Find where the given text appears and provide that cell's center as (X, Y) coordinate. 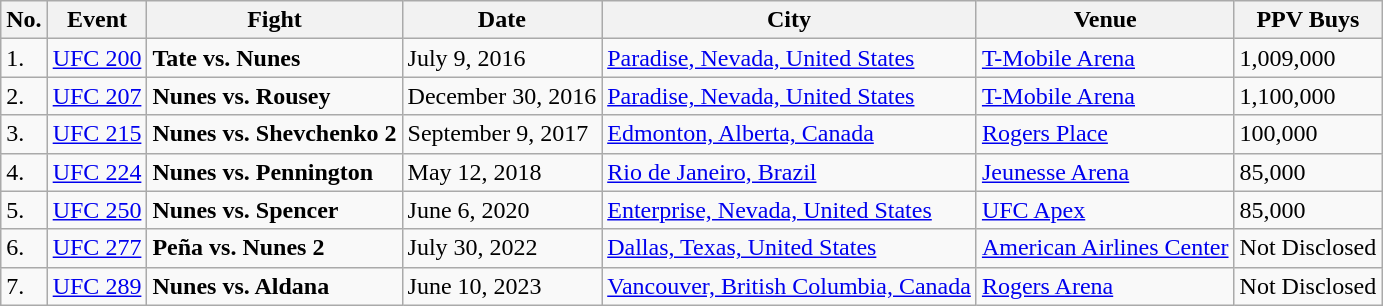
July 9, 2016 (502, 58)
7. (24, 286)
1,009,000 (1308, 58)
City (790, 20)
Nunes vs. Rousey (274, 96)
UFC 289 (97, 286)
100,000 (1308, 134)
September 9, 2017 (502, 134)
UFC Apex (1105, 210)
July 30, 2022 (502, 248)
Rogers Place (1105, 134)
Dallas, Texas, United States (790, 248)
Tate vs. Nunes (274, 58)
May 12, 2018 (502, 172)
Jeunesse Arena (1105, 172)
UFC 250 (97, 210)
UFC 277 (97, 248)
UFC 200 (97, 58)
Enterprise, Nevada, United States (790, 210)
Venue (1105, 20)
Fight (274, 20)
1. (24, 58)
2. (24, 96)
3. (24, 134)
4. (24, 172)
Nunes vs. Aldana (274, 286)
Edmonton, Alberta, Canada (790, 134)
Nunes vs. Spencer (274, 210)
June 6, 2020 (502, 210)
American Airlines Center (1105, 248)
6. (24, 248)
5. (24, 210)
December 30, 2016 (502, 96)
Nunes vs. Pennington (274, 172)
Date (502, 20)
Peña vs. Nunes 2 (274, 248)
Vancouver, British Columbia, Canada (790, 286)
PPV Buys (1308, 20)
UFC 207 (97, 96)
June 10, 2023 (502, 286)
Rio de Janeiro, Brazil (790, 172)
UFC 224 (97, 172)
Event (97, 20)
UFC 215 (97, 134)
1,100,000 (1308, 96)
Nunes vs. Shevchenko 2 (274, 134)
No. (24, 20)
Rogers Arena (1105, 286)
